Provide the [x, y] coordinate of the cell's center where the given text is located.  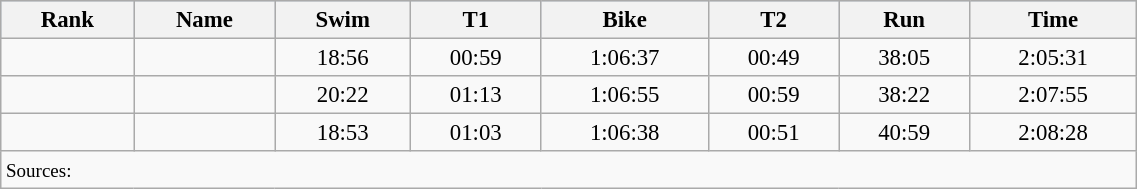
Swim [343, 20]
00:51 [773, 133]
18:56 [343, 58]
38:05 [904, 58]
18:53 [343, 133]
20:22 [343, 95]
40:59 [904, 133]
T1 [476, 20]
38:22 [904, 95]
2:07:55 [1053, 95]
01:13 [476, 95]
Time [1053, 20]
1:06:37 [624, 58]
Rank [68, 20]
Bike [624, 20]
Name [204, 20]
1:06:38 [624, 133]
1:06:55 [624, 95]
2:05:31 [1053, 58]
00:49 [773, 58]
Run [904, 20]
2:08:28 [1053, 133]
T2 [773, 20]
01:03 [476, 133]
Sources: [569, 170]
